Detect which cell encompasses the target text, then output its (X, Y) center coordinate. 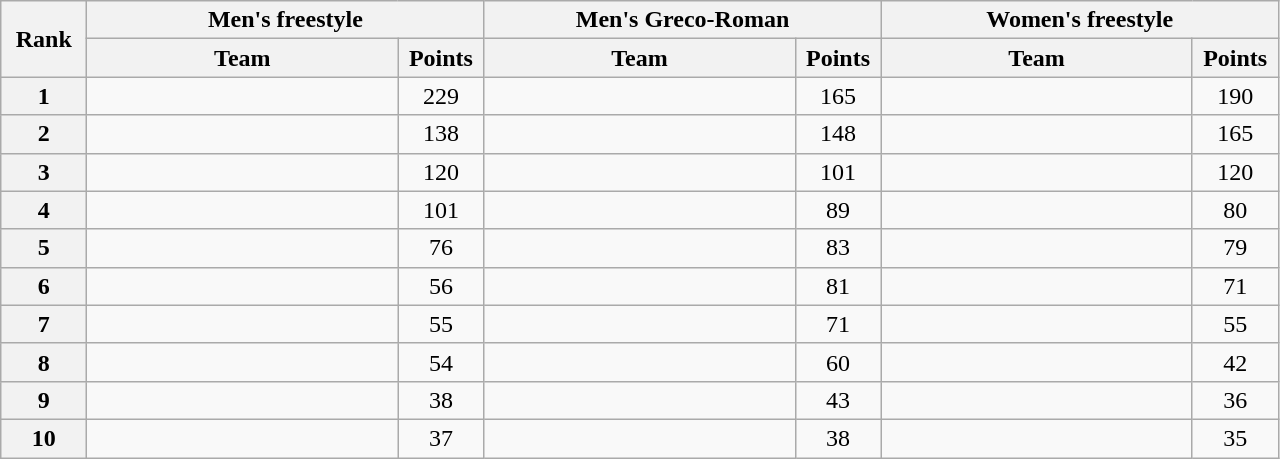
190 (1235, 96)
Women's freestyle (1080, 20)
4 (44, 210)
7 (44, 324)
42 (1235, 362)
89 (838, 210)
2 (44, 134)
83 (838, 248)
56 (441, 286)
6 (44, 286)
37 (441, 438)
8 (44, 362)
148 (838, 134)
36 (1235, 400)
80 (1235, 210)
Rank (44, 39)
76 (441, 248)
81 (838, 286)
Men's Greco-Roman (682, 20)
3 (44, 172)
5 (44, 248)
10 (44, 438)
1 (44, 96)
35 (1235, 438)
229 (441, 96)
79 (1235, 248)
9 (44, 400)
Men's freestyle (286, 20)
60 (838, 362)
43 (838, 400)
138 (441, 134)
54 (441, 362)
